Provide the [X, Y] coordinate of the cell's center where the given text is located.  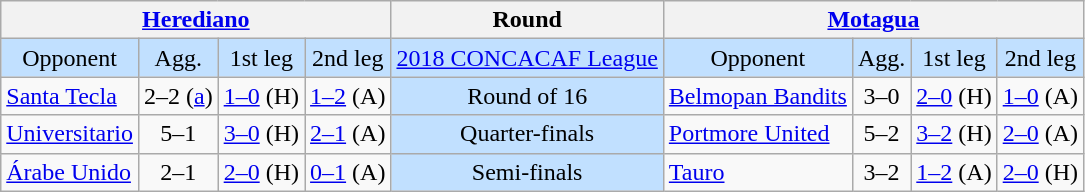
1–0 (A) [1040, 96]
Herediano [196, 20]
3–0 (H) [261, 134]
2018 CONCACAF League [527, 58]
2–1 [178, 172]
Tauro [758, 172]
3–0 [881, 96]
2–0 (A) [1040, 134]
Belmopan Bandits [758, 96]
2–1 (A) [348, 134]
Round of 16 [527, 96]
1–0 (H) [261, 96]
5–2 [881, 134]
Portmore United [758, 134]
Quarter-finals [527, 134]
2–2 (a) [178, 96]
5–1 [178, 134]
Santa Tecla [70, 96]
Árabe Unido [70, 172]
0–1 (A) [348, 172]
Universitario [70, 134]
Semi-finals [527, 172]
Round [527, 20]
3–2 (H) [954, 134]
3–2 [881, 172]
Motagua [873, 20]
